Pinpoint the cell where the given text exists, returning its (x, y) midpoint coordinate. 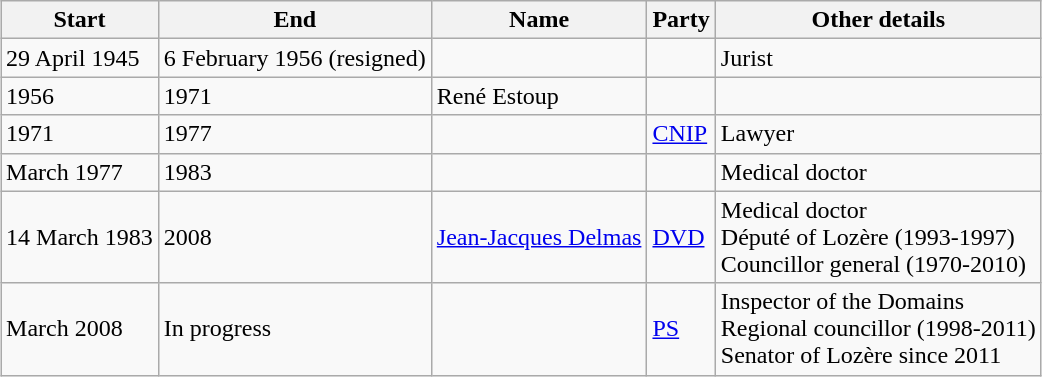
14 March 1983 (80, 237)
29 April 1945 (80, 58)
Party (681, 20)
End (294, 20)
1977 (294, 134)
PS (681, 329)
René Estoup (539, 96)
Jean-Jacques Delmas (539, 237)
Medical doctor (878, 172)
2008 (294, 237)
1983 (294, 172)
March 2008 (80, 329)
DVD (681, 237)
1956 (80, 96)
Other details (878, 20)
In progress (294, 329)
Inspector of the Domains Regional councillor (1998-2011) Senator of Lozère since 2011 (878, 329)
Start (80, 20)
6 February 1956 (resigned) (294, 58)
Lawyer (878, 134)
March 1977 (80, 172)
Medical doctorDéputé of Lozère (1993-1997) Councillor general (1970-2010) (878, 237)
Jurist (878, 58)
Name (539, 20)
CNIP (681, 134)
